Return (x, y) of the center of cell containing provided text 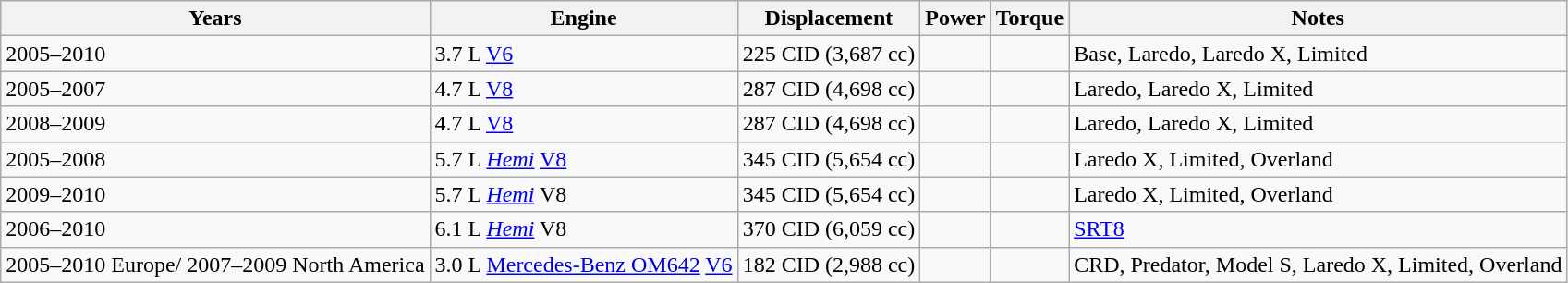
3.0 L Mercedes-Benz OM642 V6 (584, 265)
370 CID (6,059 cc) (829, 229)
2005–2010 (215, 54)
Torque (1029, 18)
Power (955, 18)
2005–2007 (215, 89)
6.1 L Hemi V8 (584, 229)
2006–2010 (215, 229)
2005–2008 (215, 159)
182 CID (2,988 cc) (829, 265)
SRT8 (1318, 229)
Years (215, 18)
Base, Laredo, Laredo X, Limited (1318, 54)
3.7 L V6 (584, 54)
Notes (1318, 18)
2009–2010 (215, 194)
225 CID (3,687 cc) (829, 54)
Engine (584, 18)
CRD, Predator, Model S, Laredo X, Limited, Overland (1318, 265)
Displacement (829, 18)
2005–2010 Europe/ 2007–2009 North America (215, 265)
2008–2009 (215, 124)
